Return the (X, Y) coordinate for the center point of the cell that contains the specified text.  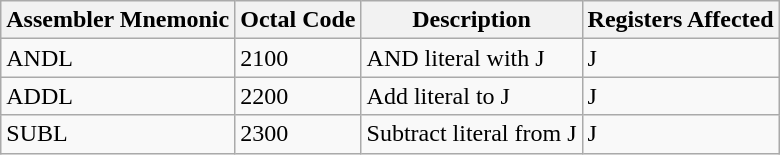
Octal Code (298, 20)
Subtract literal from J (472, 134)
2100 (298, 58)
AND literal with J (472, 58)
Add literal to J (472, 96)
2200 (298, 96)
Assembler Mnemonic (118, 20)
SUBL (118, 134)
Description (472, 20)
Registers Affected (680, 20)
ADDL (118, 96)
ANDL (118, 58)
2300 (298, 134)
